Capture the cell that displays the provided text and extract its [X, Y] central coordinate. 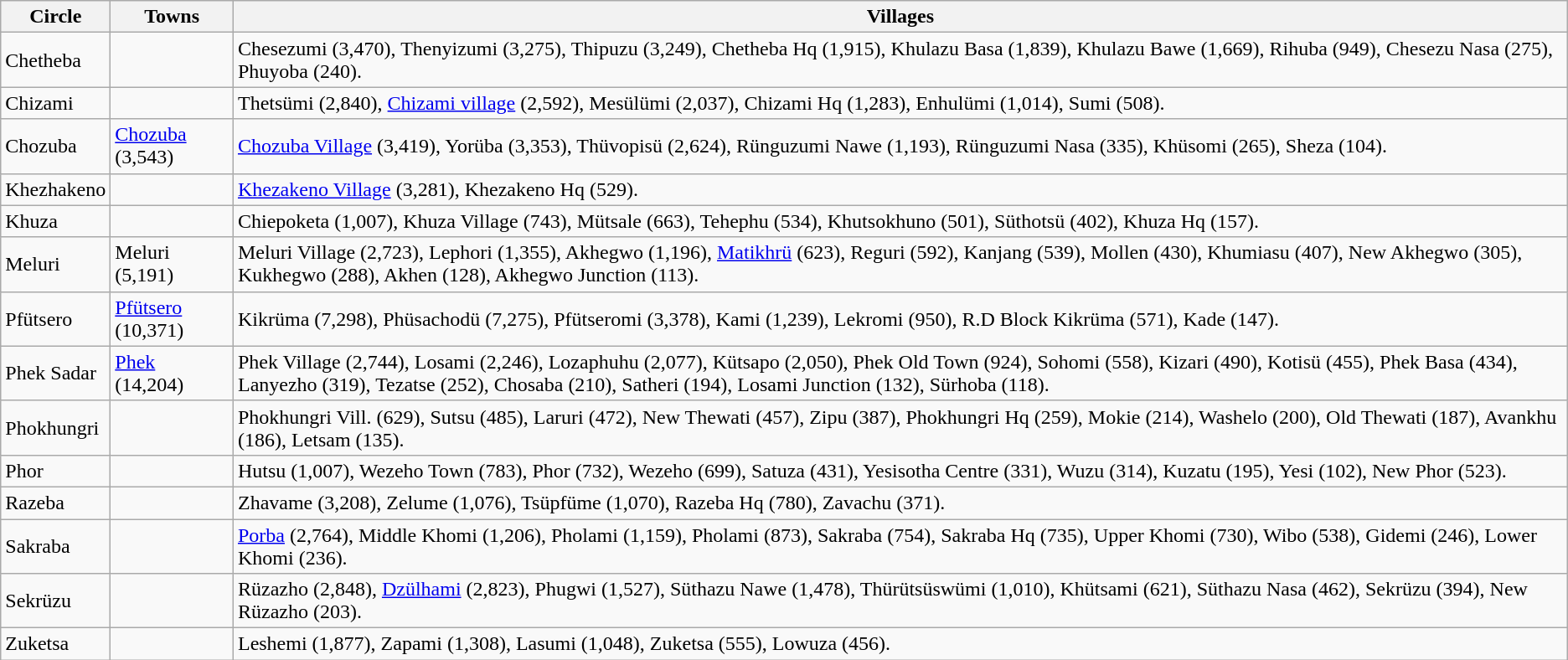
Khuza [55, 221]
Meluri [55, 265]
Thetsümi (2,840), Chizami village (2,592), Mesülümi (2,037), Chizami Hq (1,283), Enhulümi (1,014), Sumi (508). [900, 103]
Phek (14,204) [173, 374]
Sakraba [55, 546]
Chiepoketa (1,007), Khuza Village (743), Mütsale (663), Tehephu (534), Khutsokhuno (501), Süthotsü (402), Khuza Hq (157). [900, 221]
Pfütsero (10,371) [173, 318]
Towns [173, 17]
Khezakeno Village (3,281), Khezakeno Hq (529). [900, 189]
Phek Sadar [55, 374]
Chetheba [55, 60]
Leshemi (1,877), Zapami (1,308), Lasumi (1,048), Zuketsa (555), Lowuza (456). [900, 644]
Zhavame (3,208), Zelume (1,076), Tsüpfüme (1,070), Razeba Hq (780), Zavachu (371). [900, 503]
Kikrüma (7,298), Phüsachodü (7,275), Pfütseromi (3,378), Kami (1,239), Lekromi (950), R.D Block Kikrüma (571), Kade (147). [900, 318]
Chozuba (3,543) [173, 146]
Meluri (5,191) [173, 265]
Chizami [55, 103]
Circle [55, 17]
Villages [900, 17]
Phor [55, 471]
Razeba [55, 503]
Phokhungri [55, 427]
Sekrüzu [55, 601]
Khezhakeno [55, 189]
Chozuba Village (3,419), Yorüba (3,353), Thüvopisü (2,624), Rünguzumi Nawe (1,193), Rünguzumi Nasa (335), Khüsomi (265), Sheza (104). [900, 146]
Pfütsero [55, 318]
Chozuba [55, 146]
Zuketsa [55, 644]
